Provide the [x, y] coordinate of the cell's center where the given text is located.  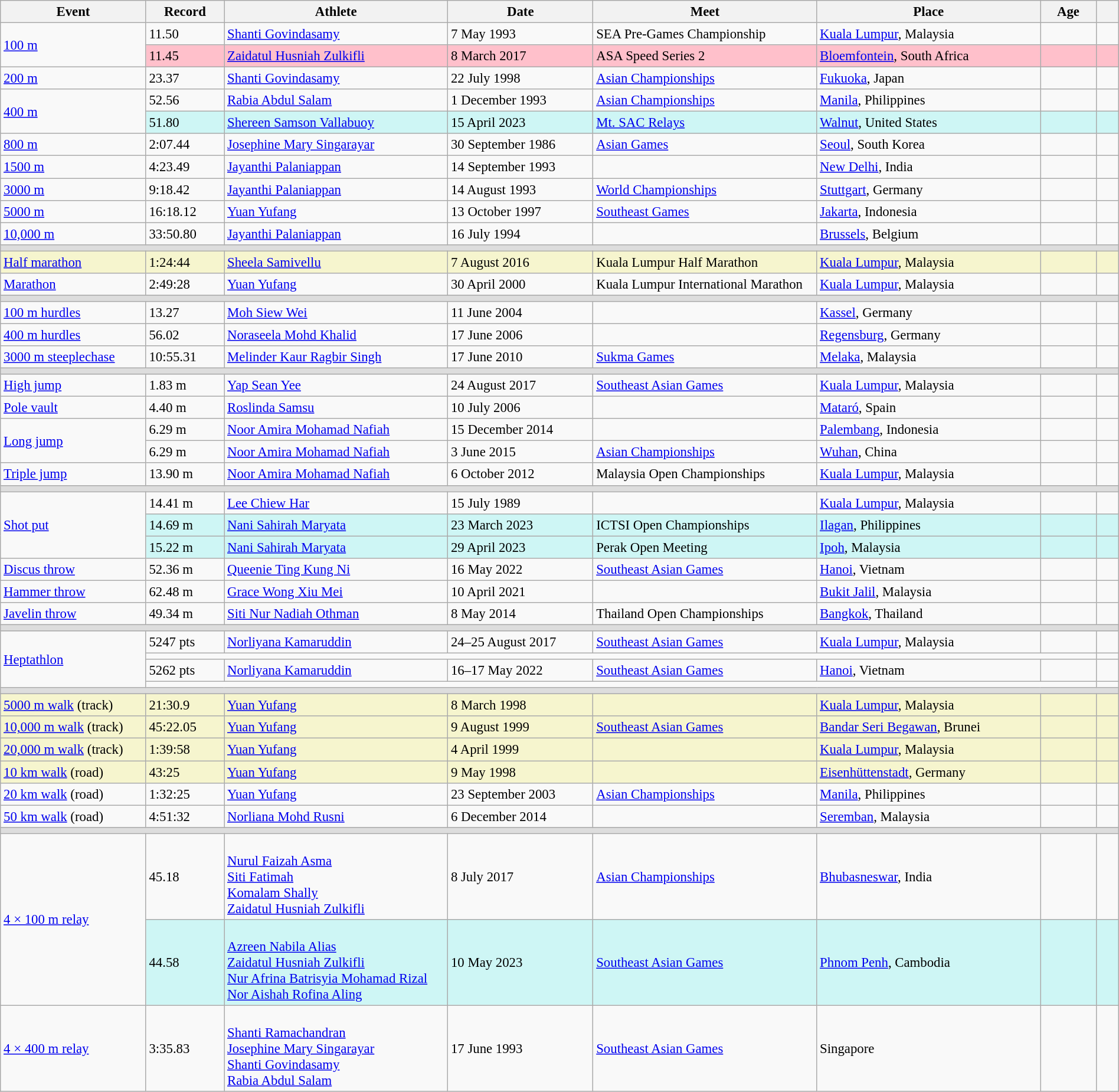
Ilagan, Philippines [929, 525]
Seremban, Malaysia [929, 816]
1500 m [73, 167]
13.27 [185, 313]
11.45 [185, 56]
5000 m [73, 211]
Stuttgart, Germany [929, 189]
Yap Sean Yee [336, 385]
Shanti RamachandranJosephine Mary SingarayarShanti GovindasamyRabia Abdul Salam [336, 1048]
11.50 [185, 34]
Josephine Mary Singarayar [336, 145]
1:39:58 [185, 750]
Roslinda Samsu [336, 408]
6 December 2014 [521, 816]
Meet [705, 12]
4.40 m [185, 408]
5262 pts [185, 671]
9:18.42 [185, 189]
2:49:28 [185, 285]
Melaka, Malaysia [929, 357]
7 May 1993 [521, 34]
Pole vault [73, 408]
16:18.12 [185, 211]
15.22 m [185, 547]
Shot put [73, 525]
24 August 2017 [521, 385]
Noraseela Mohd Khalid [336, 335]
Rabia Abdul Salam [336, 100]
Age [1068, 12]
100 m [73, 45]
8 March 1998 [521, 705]
Hammer throw [73, 591]
Seoul, South Korea [929, 145]
10 April 2021 [521, 591]
Ipoh, Malaysia [929, 547]
14 August 1993 [521, 189]
Southeast Games [705, 211]
Singapore [929, 1048]
1.83 m [185, 385]
Bhubasneswar, India [929, 877]
16 July 1994 [521, 234]
400 m [73, 111]
10,000 m [73, 234]
8 July 2017 [521, 877]
High jump [73, 385]
Wuhan, China [929, 452]
10,000 m walk (track) [73, 728]
17 June 1993 [521, 1048]
14 September 1993 [521, 167]
Nurul Faizah AsmaSiti FatimahKomalam ShallyZaidatul Husniah Zulkifli [336, 877]
200 m [73, 79]
Jakarta, Indonesia [929, 211]
Moh Siew Wei [336, 313]
3 June 2015 [521, 452]
6 October 2012 [521, 475]
50 km walk (road) [73, 816]
10 May 2023 [521, 963]
5000 m walk (track) [73, 705]
World Championships [705, 189]
4 × 400 m relay [73, 1048]
Melinder Kaur Ragbir Singh [336, 357]
100 m hurdles [73, 313]
4:51:32 [185, 816]
Fukuoka, Japan [929, 79]
Thailand Open Championships [705, 614]
Sukma Games [705, 357]
20,000 m walk (track) [73, 750]
Marathon [73, 285]
15 April 2023 [521, 123]
16 May 2022 [521, 570]
SEA Pre-Games Championship [705, 34]
Athlete [336, 12]
Date [521, 12]
13.90 m [185, 475]
Azreen Nabila AliasZaidatul Husniah ZulkifliNur Afrina Batrisyia Mohamad RizalNor Aishah Rofina Aling [336, 963]
4 April 1999 [521, 750]
17 June 2010 [521, 357]
Palembang, Indonesia [929, 430]
45.18 [185, 877]
Bloemfontein, South Africa [929, 56]
10:55.31 [185, 357]
Norliana Mohd Rusni [336, 816]
8 May 2014 [521, 614]
ASA Speed Series 2 [705, 56]
Discus throw [73, 570]
Sheela Samivellu [336, 262]
21:30.9 [185, 705]
Place [929, 12]
30 April 2000 [521, 285]
4:23.49 [185, 167]
Lee Chiew Har [336, 503]
Half marathon [73, 262]
62.48 m [185, 591]
44.58 [185, 963]
30 September 1986 [521, 145]
New Delhi, India [929, 167]
56.02 [185, 335]
Javelin throw [73, 614]
16–17 May 2022 [521, 671]
Regensburg, Germany [929, 335]
2:07.44 [185, 145]
17 June 2006 [521, 335]
24–25 August 2017 [521, 642]
Siti Nur Nadiah Othman [336, 614]
Eisenhüttenstadt, Germany [929, 772]
4 × 100 m relay [73, 920]
51.80 [185, 123]
15 December 2014 [521, 430]
52.36 m [185, 570]
9 May 1998 [521, 772]
7 August 2016 [521, 262]
8 March 2017 [521, 56]
23 September 2003 [521, 794]
1:24:44 [185, 262]
Record [185, 12]
45:22.05 [185, 728]
43:25 [185, 772]
20 km walk (road) [73, 794]
Kassel, Germany [929, 313]
Grace Wong Xiu Mei [336, 591]
Zaidatul Husniah Zulkifli [336, 56]
10 km walk (road) [73, 772]
13 October 1997 [521, 211]
Kuala Lumpur International Marathon [705, 285]
14.41 m [185, 503]
29 April 2023 [521, 547]
5247 pts [185, 642]
Triple jump [73, 475]
23.37 [185, 79]
15 July 1989 [521, 503]
9 August 1999 [521, 728]
Long jump [73, 440]
Kuala Lumpur Half Marathon [705, 262]
Perak Open Meeting [705, 547]
1:32:25 [185, 794]
23 March 2023 [521, 525]
Bangkok, Thailand [929, 614]
3000 m steeplechase [73, 357]
Mt. SAC Relays [705, 123]
3000 m [73, 189]
33:50.80 [185, 234]
3:35.83 [185, 1048]
Shereen Samson Vallabuoy [336, 123]
Bukit Jalil, Malaysia [929, 591]
11 June 2004 [521, 313]
14.69 m [185, 525]
Phnom Penh, Cambodia [929, 963]
Queenie Ting Kung Ni [336, 570]
Walnut, United States [929, 123]
22 July 1998 [521, 79]
Asian Games [705, 145]
Heptathlon [73, 659]
52.56 [185, 100]
800 m [73, 145]
ICTSI Open Championships [705, 525]
49.34 m [185, 614]
Malaysia Open Championships [705, 475]
Brussels, Belgium [929, 234]
10 July 2006 [521, 408]
1 December 1993 [521, 100]
400 m hurdles [73, 335]
Mataró, Spain [929, 408]
Bandar Seri Begawan, Brunei [929, 728]
Event [73, 12]
